Capture the cell that displays the provided text and extract its [x, y] central coordinate. 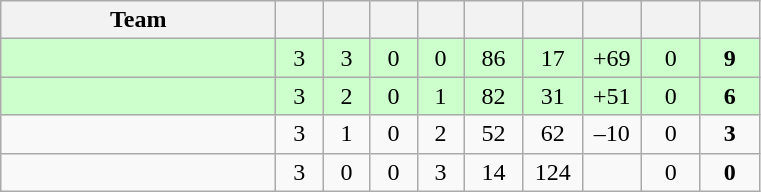
31 [552, 96]
14 [494, 172]
–10 [612, 134]
82 [494, 96]
+69 [612, 58]
Team [138, 20]
124 [552, 172]
62 [552, 134]
52 [494, 134]
+51 [612, 96]
17 [552, 58]
86 [494, 58]
9 [730, 58]
6 [730, 96]
